Scan for the cell matching the given text and deliver its (X, Y) coordinate at center. 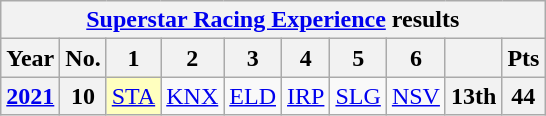
Superstar Racing Experience results (273, 20)
SLG (358, 96)
6 (416, 58)
Year (30, 58)
10 (83, 96)
Pts (524, 58)
44 (524, 96)
IRP (306, 96)
KNX (192, 96)
4 (306, 58)
2021 (30, 96)
13th (473, 96)
5 (358, 58)
1 (133, 58)
NSV (416, 96)
ELD (253, 96)
3 (253, 58)
2 (192, 58)
No. (83, 58)
STA (133, 96)
